Extract the [X, Y] coordinate from the center of the cell holding the provided text.  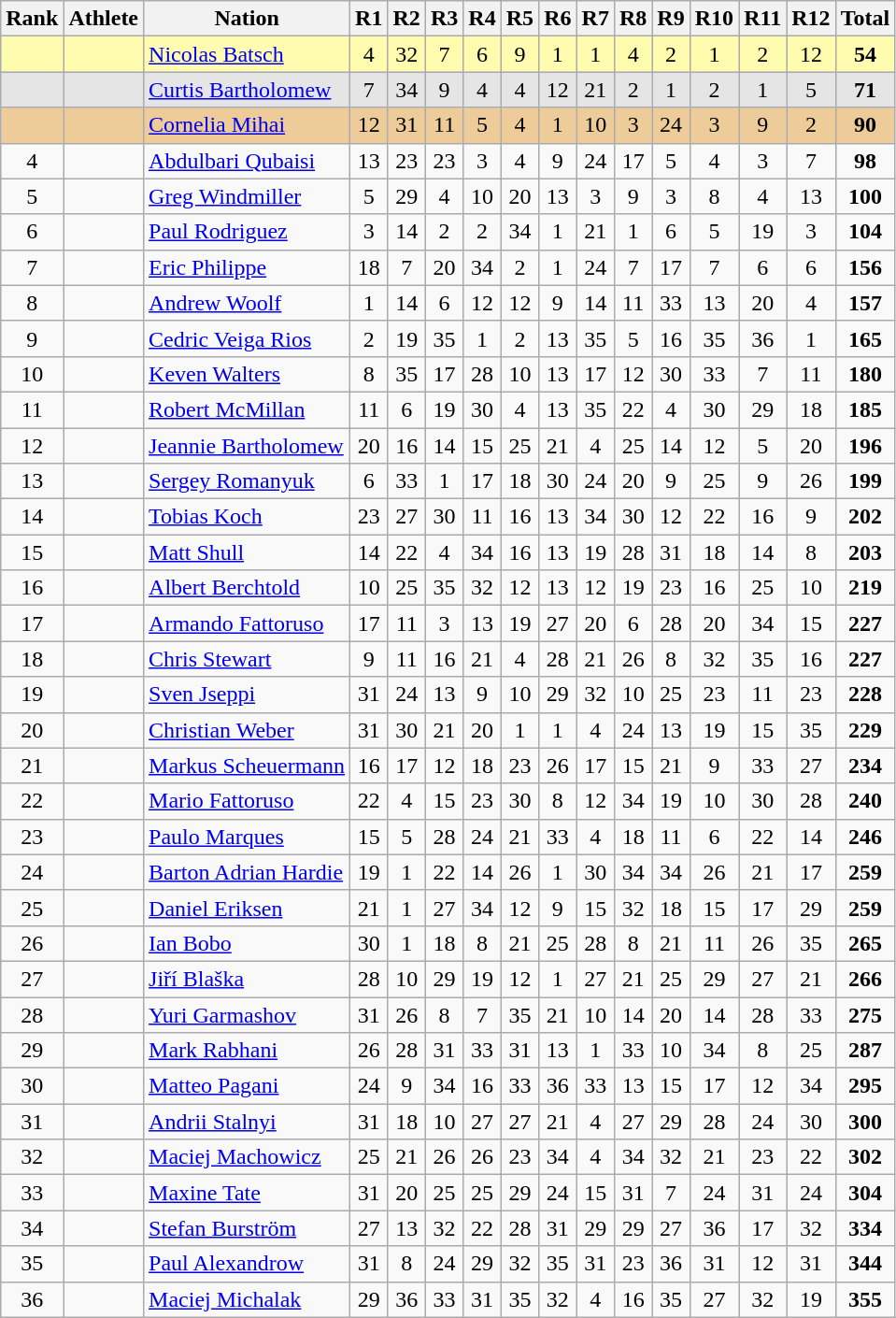
Mark Rabhani [247, 1051]
R9 [671, 19]
Yuri Garmashov [247, 1014]
R8 [633, 19]
Abdulbari Qubaisi [247, 161]
234 [865, 766]
100 [865, 196]
Maciej Machowicz [247, 1157]
295 [865, 1086]
R2 [406, 19]
355 [865, 1299]
Christian Weber [247, 730]
229 [865, 730]
196 [865, 446]
Nicolas Batsch [247, 54]
246 [865, 837]
Ian Bobo [247, 943]
54 [865, 54]
R12 [811, 19]
275 [865, 1014]
Curtis Bartholomew [247, 90]
Matt Shull [247, 552]
266 [865, 979]
Jeannie Bartholomew [247, 446]
98 [865, 161]
Mario Fattoruso [247, 801]
R6 [558, 19]
Jiří Blaška [247, 979]
90 [865, 125]
185 [865, 409]
180 [865, 374]
Cornelia Mihai [247, 125]
300 [865, 1122]
Paul Alexandrow [247, 1264]
Greg Windmiller [247, 196]
Stefan Burström [247, 1228]
R3 [444, 19]
202 [865, 517]
R10 [714, 19]
71 [865, 90]
Maxine Tate [247, 1193]
R11 [762, 19]
Andrew Woolf [247, 303]
R7 [595, 19]
Cedric Veiga Rios [247, 338]
165 [865, 338]
Keven Walters [247, 374]
Nation [247, 19]
334 [865, 1228]
Paulo Marques [247, 837]
Armando Fattoruso [247, 623]
Daniel Eriksen [247, 908]
R1 [369, 19]
Total [865, 19]
Maciej Michalak [247, 1299]
Rank [32, 19]
228 [865, 695]
302 [865, 1157]
156 [865, 267]
Athlete [104, 19]
Eric Philippe [247, 267]
Andrii Stalnyi [247, 1122]
Matteo Pagani [247, 1086]
Robert McMillan [247, 409]
203 [865, 552]
Markus Scheuermann [247, 766]
104 [865, 232]
199 [865, 481]
157 [865, 303]
219 [865, 588]
265 [865, 943]
Sven Jseppi [247, 695]
240 [865, 801]
304 [865, 1193]
344 [865, 1264]
Paul Rodriguez [247, 232]
Albert Berchtold [247, 588]
287 [865, 1051]
Chris Stewart [247, 659]
Tobias Koch [247, 517]
Barton Adrian Hardie [247, 872]
Sergey Romanyuk [247, 481]
R5 [519, 19]
R4 [482, 19]
